Pinpoint the cell where the given text exists, returning its (X, Y) midpoint coordinate. 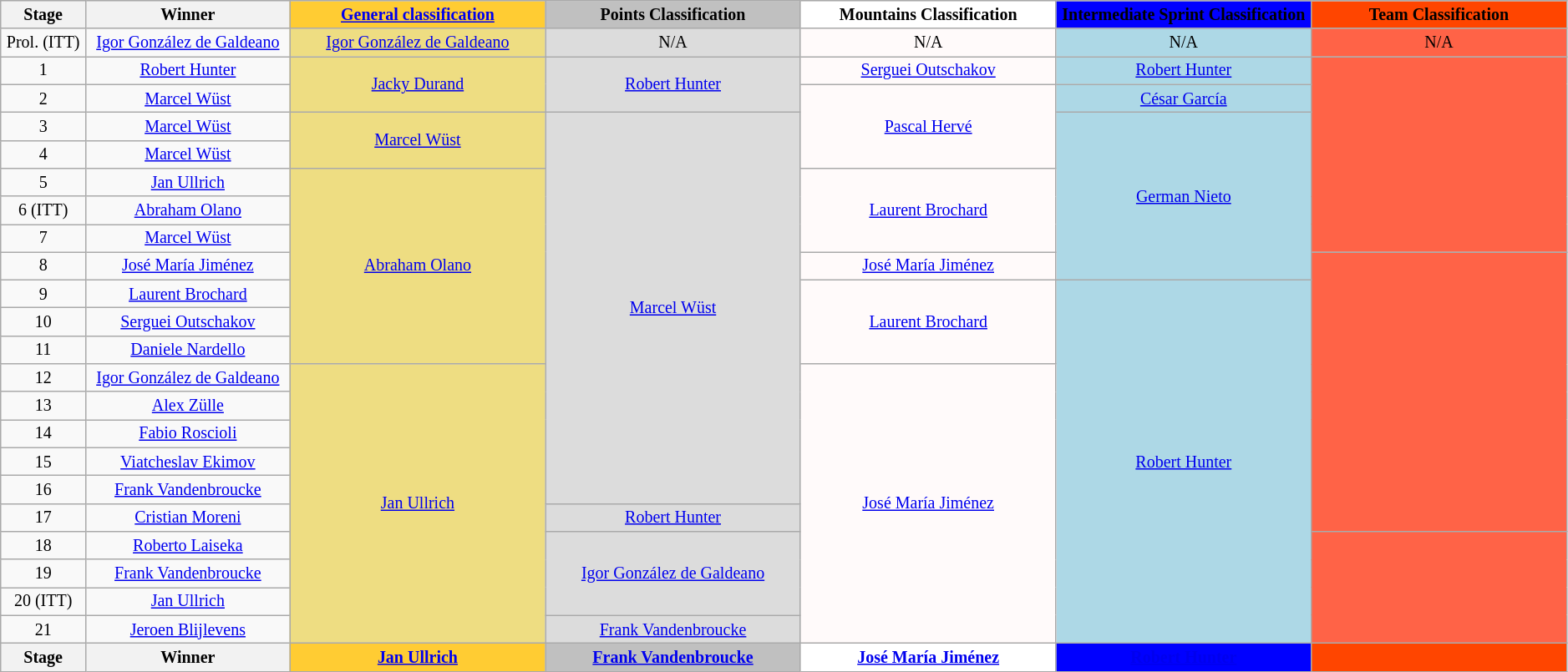
Daniele Nardello (188, 351)
13 (43, 406)
Mountains Classification (928, 15)
10 (43, 322)
14 (43, 434)
18 (43, 546)
15 (43, 462)
9 (43, 294)
7 (43, 239)
21 (43, 629)
19 (43, 573)
German Nieto (1184, 197)
6 (ITT) (43, 210)
Pascal Hervé (928, 126)
Intermediate Sprint Classification (1184, 15)
Cristian Moreni (188, 518)
4 (43, 154)
8 (43, 265)
3 (43, 127)
Team Classification (1439, 15)
20 (ITT) (43, 601)
Jacky Durand (418, 85)
General classification (418, 15)
Alex Zülle (188, 406)
Prol. (ITT) (43, 43)
16 (43, 489)
17 (43, 518)
Viatcheslav Ekimov (188, 462)
Jeroen Blijlevens (188, 629)
2 (43, 99)
12 (43, 377)
1 (43, 70)
Points Classification (673, 15)
5 (43, 182)
Fabio Roscioli (188, 434)
César García (1184, 99)
Roberto Laiseka (188, 546)
11 (43, 351)
